Provide the [x, y] coordinate of the cell's center where the given text is located.  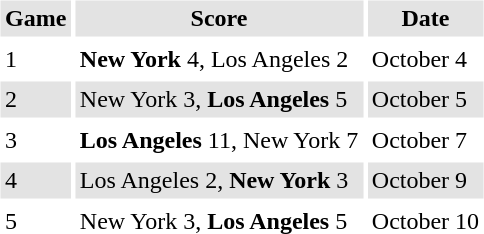
Los Angeles 2, New York 3 [218, 180]
October 4 [425, 59]
New York 3, Los Angeles 5 [218, 100]
October 5 [425, 100]
4 [35, 180]
October 7 [425, 140]
October 9 [425, 180]
1 [35, 59]
3 [35, 140]
Date [425, 18]
Los Angeles 11, New York 7 [218, 140]
Game [35, 18]
2 [35, 100]
New York 4, Los Angeles 2 [218, 59]
Score [218, 18]
